From the cell containing the given text, extract its center point as (X, Y) coordinate. 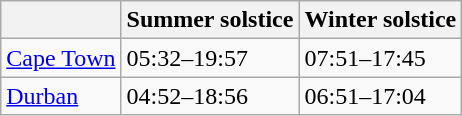
06:51–17:04 (380, 96)
Durban (61, 96)
Winter solstice (380, 20)
05:32–19:57 (210, 58)
Cape Town (61, 58)
04:52–18:56 (210, 96)
Summer solstice (210, 20)
07:51–17:45 (380, 58)
